Determine the (X, Y) coordinate at the center of the cell enclosing the given text.  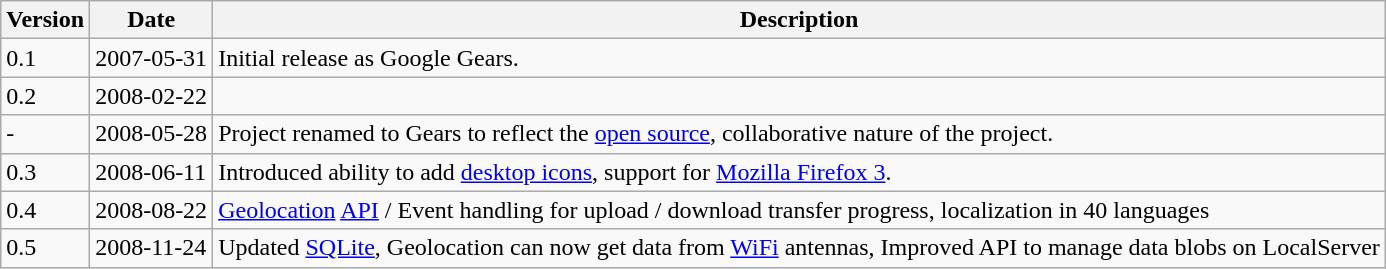
Updated SQLite, Geolocation can now get data from WiFi antennas, Improved API to manage data blobs on LocalServer (800, 248)
0.5 (46, 248)
0.3 (46, 172)
Geolocation API / Event handling for upload / download transfer progress, localization in 40 languages (800, 210)
2008-05-28 (152, 134)
Introduced ability to add desktop icons, support for Mozilla Firefox 3. (800, 172)
- (46, 134)
2008-06-11 (152, 172)
0.1 (46, 58)
0.4 (46, 210)
2008-08-22 (152, 210)
2008-11-24 (152, 248)
Version (46, 20)
2008-02-22 (152, 96)
Description (800, 20)
Project renamed to Gears to reflect the open source, collaborative nature of the project. (800, 134)
0.2 (46, 96)
2007-05-31 (152, 58)
Initial release as Google Gears. (800, 58)
Date (152, 20)
